For the text-containing cell, return its midpoint in [x, y] coordinate format. 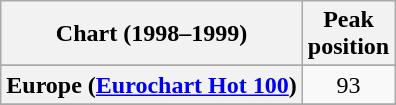
Europe (Eurochart Hot 100) [152, 85]
Peakposition [348, 34]
Chart (1998–1999) [152, 34]
93 [348, 85]
